Output the [X, Y] coordinate of the center of the cell containing the given text.  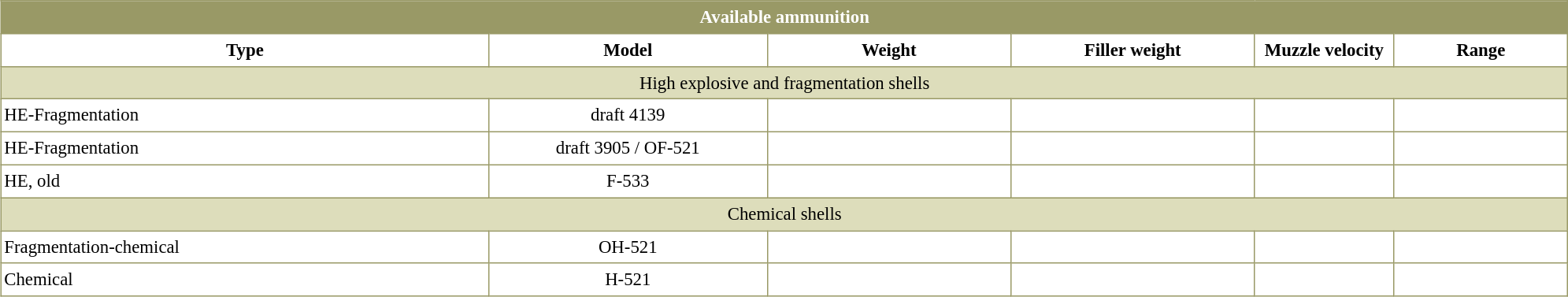
Chemical shells [784, 214]
HE, old [246, 181]
Chemical [246, 280]
draft 3905 / OF-521 [628, 149]
Weight [888, 50]
Model [628, 50]
Available ammunition [784, 17]
H-521 [628, 280]
draft 4139 [628, 116]
F-533 [628, 181]
OH-521 [628, 247]
Fragmentation-chemical [246, 247]
Filler weight [1132, 50]
Muzzle velocity [1325, 50]
Type [246, 50]
High explosive and fragmentation shells [784, 83]
Range [1481, 50]
